Output the [X, Y] coordinate of the center of the cell containing the given text.  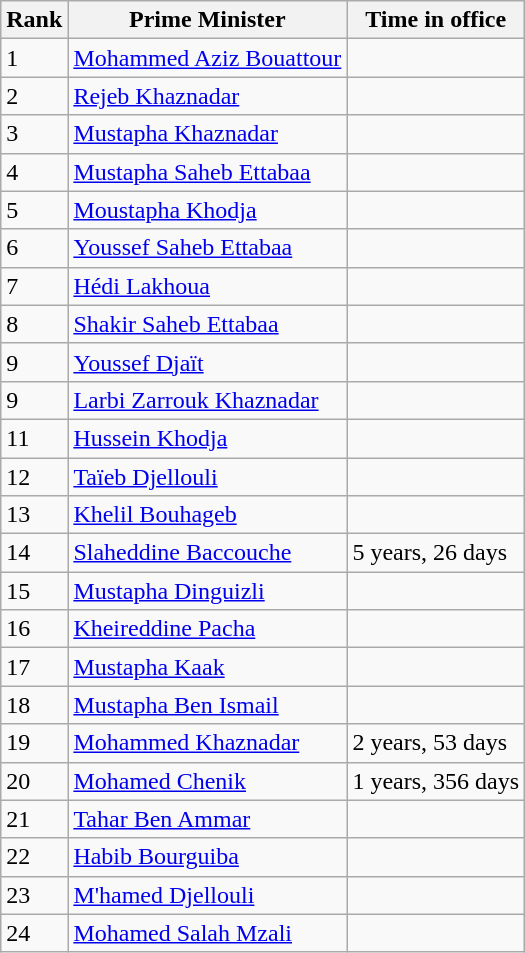
13 [34, 515]
Tahar Ben Ammar [208, 819]
Larbi Zarrouk Khaznadar [208, 400]
23 [34, 895]
1 years, 356 days [436, 781]
12 [34, 477]
Slaheddine Baccouche [208, 553]
24 [34, 933]
15 [34, 591]
21 [34, 819]
Mustapha Ben Ismail [208, 705]
16 [34, 629]
Prime Minister [208, 20]
1 [34, 58]
Kheireddine Pacha [208, 629]
Mohamed Chenik [208, 781]
Rejeb Khaznadar [208, 96]
20 [34, 781]
Mustapha Dinguizli [208, 591]
Mohammed Khaznadar [208, 743]
Mustapha Saheb Ettabaa [208, 172]
Youssef Saheb Ettabaa [208, 248]
Moustapha Khodja [208, 210]
Mohammed Aziz Bouattour [208, 58]
2 [34, 96]
Time in office [436, 20]
Mustapha Khaznadar [208, 134]
4 [34, 172]
Taïeb Djellouli [208, 477]
5 years, 26 days [436, 553]
22 [34, 857]
Khelil Bouhageb [208, 515]
5 [34, 210]
M'hamed Djellouli [208, 895]
2 years, 53 days [436, 743]
Hussein Khodja [208, 438]
Mustapha Kaak [208, 667]
Habib Bourguiba [208, 857]
3 [34, 134]
Hédi Lakhoua [208, 286]
19 [34, 743]
18 [34, 705]
Youssef Djaït [208, 362]
6 [34, 248]
Rank [34, 20]
Mohamed Salah Mzali [208, 933]
8 [34, 324]
17 [34, 667]
11 [34, 438]
Shakir Saheb Ettabaa [208, 324]
7 [34, 286]
14 [34, 553]
